Extract the (x, y) coordinate from the center of the cell holding the provided text.  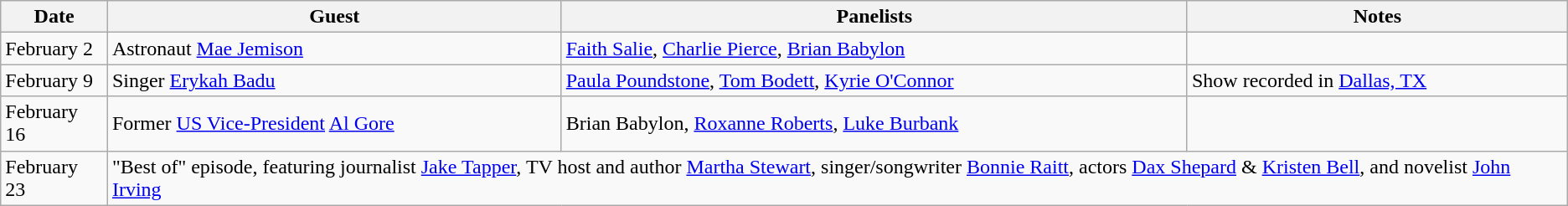
February 23 (54, 178)
Faith Salie, Charlie Pierce, Brian Babylon (874, 49)
Guest (334, 17)
February 2 (54, 49)
Panelists (874, 17)
Date (54, 17)
February 9 (54, 80)
Paula Poundstone, Tom Bodett, Kyrie O'Connor (874, 80)
Brian Babylon, Roxanne Roberts, Luke Burbank (874, 124)
Singer Erykah Badu (334, 80)
Notes (1377, 17)
Show recorded in Dallas, TX (1377, 80)
Former US Vice-President Al Gore (334, 124)
Astronaut Mae Jemison (334, 49)
February 16 (54, 124)
